Locate the cell with the specified text and output its (X, Y) center coordinate. 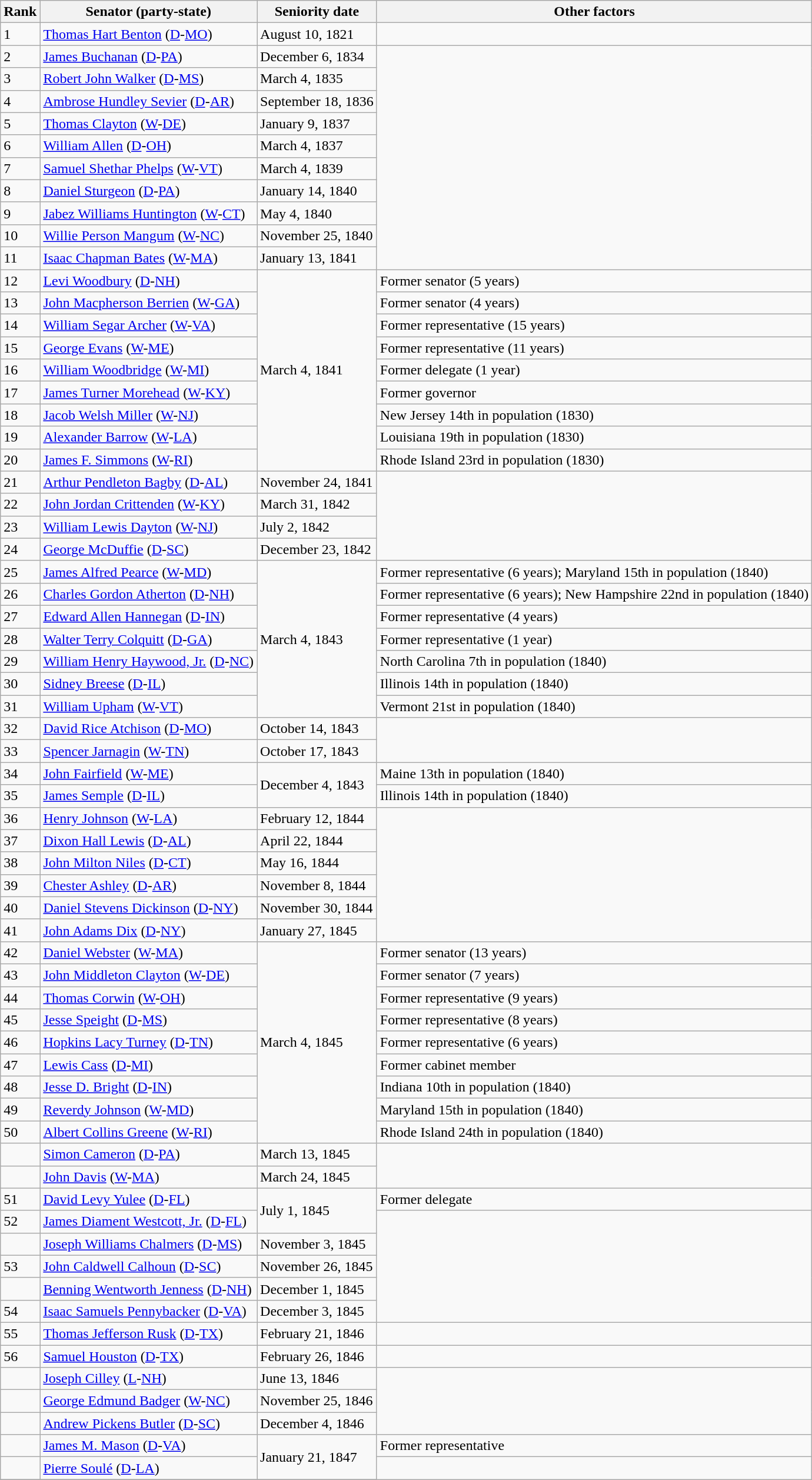
31 (20, 706)
Senator (party-state) (148, 12)
Maine 13th in population (1840) (594, 774)
Seniority date (317, 12)
15 (20, 348)
Former senator (5 years) (594, 281)
George McDuffie (D-SC) (148, 549)
24 (20, 549)
Thomas Hart Benton (D-MO) (148, 34)
Edward Allen Hannegan (D-IN) (148, 616)
8 (20, 191)
Isaac Chapman Bates (W-MA) (148, 258)
19 (20, 437)
Albert Collins Greene (W-RI) (148, 1132)
54 (20, 1311)
37 (20, 841)
23 (20, 527)
3 (20, 79)
William Upham (W-VT) (148, 706)
16 (20, 370)
James M. Mason (D-VA) (148, 1446)
21 (20, 482)
Former senator (4 years) (594, 303)
42 (20, 953)
50 (20, 1132)
Arthur Pendleton Bagby (D-AL) (148, 482)
December 4, 1843 (317, 785)
Andrew Pickens Butler (D-SC) (148, 1423)
John Davis (W-MA) (148, 1177)
48 (20, 1087)
Former senator (7 years) (594, 975)
Former representative (594, 1446)
November 25, 1840 (317, 235)
Walter Terry Colquitt (D-GA) (148, 639)
Rank (20, 12)
Daniel Webster (W-MA) (148, 953)
Hopkins Lacy Turney (D-TN) (148, 1043)
William Segar Archer (W-VA) (148, 326)
36 (20, 818)
Indiana 10th in population (1840) (594, 1087)
March 4, 1835 (317, 79)
44 (20, 998)
12 (20, 281)
June 13, 1846 (317, 1379)
David Levy Yulee (D-FL) (148, 1199)
Former delegate (1 year) (594, 370)
Dixon Hall Lewis (D-AL) (148, 841)
Isaac Samuels Pennybacker (D-VA) (148, 1311)
29 (20, 662)
December 1, 1845 (317, 1289)
November 25, 1846 (317, 1401)
New Jersey 14th in population (1830) (594, 415)
John Middleton Clayton (W-DE) (148, 975)
James F. Simmons (W-RI) (148, 460)
John Jordan Crittenden (W-KY) (148, 505)
41 (20, 930)
Rhode Island 24th in population (1840) (594, 1132)
John Adams Dix (D-NY) (148, 930)
Vermont 21st in population (1840) (594, 706)
Former representative (1 year) (594, 639)
February 21, 1846 (317, 1333)
Ambrose Hundley Sevier (D-AR) (148, 101)
5 (20, 124)
26 (20, 594)
Former representative (6 years) (594, 1043)
William Allen (D-OH) (148, 146)
Jabez Williams Huntington (W-CT) (148, 213)
January 14, 1840 (317, 191)
December 23, 1842 (317, 549)
13 (20, 303)
March 4, 1841 (317, 371)
Former senator (13 years) (594, 953)
Former cabinet member (594, 1065)
July 2, 1842 (317, 527)
October 17, 1843 (317, 751)
1 (20, 34)
January 27, 1845 (317, 930)
John Macpherson Berrien (W-GA) (148, 303)
17 (20, 393)
51 (20, 1199)
56 (20, 1356)
Maryland 15th in population (1840) (594, 1110)
18 (20, 415)
Thomas Corwin (W-OH) (148, 998)
Sidney Breese (D-IL) (148, 684)
Other factors (594, 12)
30 (20, 684)
4 (20, 101)
Joseph Williams Chalmers (D-MS) (148, 1244)
Rhode Island 23rd in population (1830) (594, 460)
March 24, 1845 (317, 1177)
27 (20, 616)
Pierre Soulé (D-LA) (148, 1468)
Charles Gordon Atherton (D-NH) (148, 594)
November 26, 1845 (317, 1266)
Jacob Welsh Miller (W-NJ) (148, 415)
Jesse D. Bright (D-IN) (148, 1087)
Former representative (11 years) (594, 348)
9 (20, 213)
Former representative (9 years) (594, 998)
May 4, 1840 (317, 213)
September 18, 1836 (317, 101)
February 12, 1844 (317, 818)
George Evans (W-ME) (148, 348)
45 (20, 1020)
22 (20, 505)
November 24, 1841 (317, 482)
Thomas Clayton (W-DE) (148, 124)
November 3, 1845 (317, 1244)
May 16, 1844 (317, 863)
11 (20, 258)
Samuel Shethar Phelps (W-VT) (148, 168)
John Fairfield (W-ME) (148, 774)
14 (20, 326)
32 (20, 729)
July 1, 1845 (317, 1210)
10 (20, 235)
William Woodbridge (W-MI) (148, 370)
November 8, 1844 (317, 885)
33 (20, 751)
Former governor (594, 393)
David Rice Atchison (D-MO) (148, 729)
James Turner Morehead (W-KY) (148, 393)
Lewis Cass (D-MI) (148, 1065)
October 14, 1843 (317, 729)
47 (20, 1065)
Samuel Houston (D-TX) (148, 1356)
52 (20, 1222)
December 6, 1834 (317, 57)
28 (20, 639)
March 4, 1845 (317, 1042)
February 26, 1846 (317, 1356)
Willie Person Mangum (W-NC) (148, 235)
April 22, 1844 (317, 841)
John Caldwell Calhoun (D-SC) (148, 1266)
James Semple (D-IL) (148, 796)
40 (20, 908)
Thomas Jefferson Rusk (D-TX) (148, 1333)
Daniel Sturgeon (D-PA) (148, 191)
Former representative (6 years); Maryland 15th in population (1840) (594, 572)
March 4, 1839 (317, 168)
Former representative (6 years); New Hampshire 22nd in population (1840) (594, 594)
35 (20, 796)
39 (20, 885)
Levi Woodbury (D-NH) (148, 281)
January 13, 1841 (317, 258)
Henry Johnson (W-LA) (148, 818)
46 (20, 1043)
November 30, 1844 (317, 908)
December 4, 1846 (317, 1423)
James Buchanan (D-PA) (148, 57)
Joseph Cilley (L-NH) (148, 1379)
Spencer Jarnagin (W-TN) (148, 751)
Former representative (4 years) (594, 616)
William Lewis Dayton (W-NJ) (148, 527)
March 13, 1845 (317, 1154)
March 4, 1843 (317, 639)
6 (20, 146)
Louisiana 19th in population (1830) (594, 437)
Jesse Speight (D-MS) (148, 1020)
Reverdy Johnson (W-MD) (148, 1110)
James Diament Westcott, Jr. (D-FL) (148, 1222)
Former representative (8 years) (594, 1020)
James Alfred Pearce (W-MD) (148, 572)
20 (20, 460)
March 4, 1837 (317, 146)
Alexander Barrow (W-LA) (148, 437)
53 (20, 1266)
John Milton Niles (D-CT) (148, 863)
George Edmund Badger (W-NC) (148, 1401)
49 (20, 1110)
2 (20, 57)
Simon Cameron (D-PA) (148, 1154)
William Henry Haywood, Jr. (D-NC) (148, 662)
March 31, 1842 (317, 505)
55 (20, 1333)
December 3, 1845 (317, 1311)
Benning Wentworth Jenness (D-NH) (148, 1289)
25 (20, 572)
34 (20, 774)
Former delegate (594, 1199)
7 (20, 168)
43 (20, 975)
Robert John Walker (D-MS) (148, 79)
38 (20, 863)
North Carolina 7th in population (1840) (594, 662)
Former representative (15 years) (594, 326)
August 10, 1821 (317, 34)
January 21, 1847 (317, 1457)
Chester Ashley (D-AR) (148, 885)
January 9, 1837 (317, 124)
Daniel Stevens Dickinson (D-NY) (148, 908)
